Locate the cell with the specified text and output its (x, y) center coordinate. 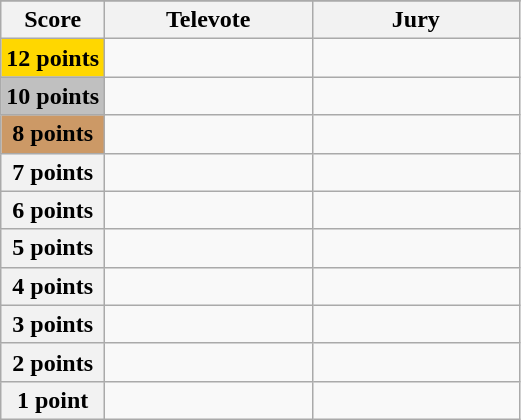
10 points (53, 96)
7 points (53, 172)
12 points (53, 58)
Jury (416, 20)
4 points (53, 286)
3 points (53, 324)
1 point (53, 400)
8 points (53, 134)
6 points (53, 210)
5 points (53, 248)
Score (53, 20)
2 points (53, 362)
Televote (209, 20)
